From the cell containing the given text, extract its center point as (X, Y) coordinate. 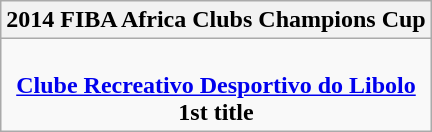
2014 FIBA Africa Clubs Champions Cup (216, 20)
Clube Recreativo Desportivo do Libolo1st title (216, 85)
